Pinpoint the cell where the given text exists, returning its (x, y) midpoint coordinate. 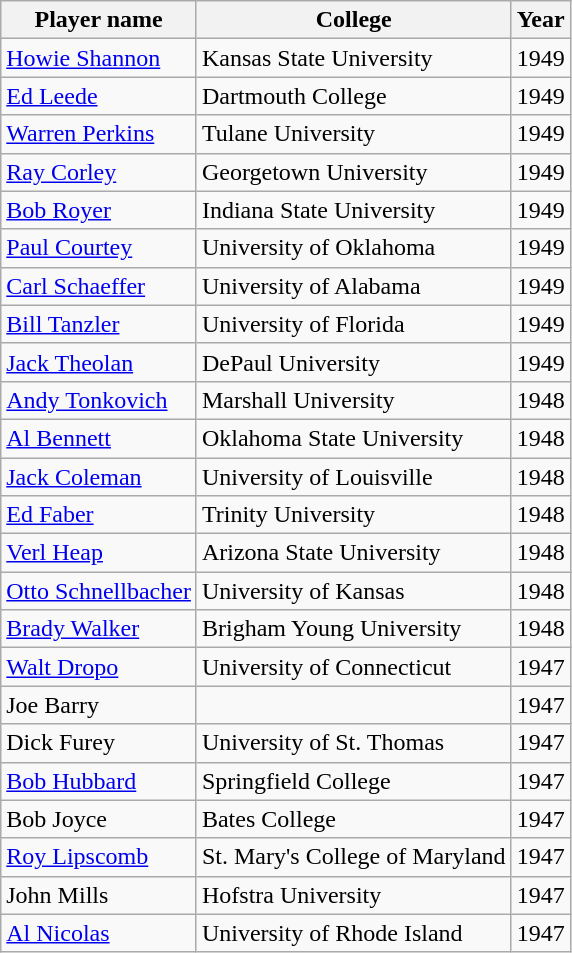
Arizona State University (354, 553)
St. Mary's College of Maryland (354, 857)
Marshall University (354, 400)
Indiana State University (354, 210)
Springfield College (354, 781)
Al Nicolas (99, 933)
Roy Lipscomb (99, 857)
Al Bennett (99, 438)
Jack Theolan (99, 362)
Ray Corley (99, 172)
Joe Barry (99, 705)
Walt Dropo (99, 667)
Bob Hubbard (99, 781)
Kansas State University (354, 58)
Tulane University (354, 134)
Year (540, 20)
Brigham Young University (354, 629)
Warren Perkins (99, 134)
Ed Leede (99, 96)
Trinity University (354, 515)
Bill Tanzler (99, 324)
Paul Courtey (99, 248)
Verl Heap (99, 553)
Howie Shannon (99, 58)
Bob Royer (99, 210)
Jack Coleman (99, 477)
University of Louisville (354, 477)
Oklahoma State University (354, 438)
College (354, 20)
Dick Furey (99, 743)
Otto Schnellbacher (99, 591)
Bates College (354, 819)
University of Oklahoma (354, 248)
Hofstra University (354, 895)
University of Alabama (354, 286)
University of St. Thomas (354, 743)
Player name (99, 20)
University of Connecticut (354, 667)
University of Florida (354, 324)
Carl Schaeffer (99, 286)
John Mills (99, 895)
Andy Tonkovich (99, 400)
DePaul University (354, 362)
Georgetown University (354, 172)
Brady Walker (99, 629)
University of Rhode Island (354, 933)
University of Kansas (354, 591)
Bob Joyce (99, 819)
Dartmouth College (354, 96)
Ed Faber (99, 515)
